From the cell containing the given text, extract its center point as (X, Y) coordinate. 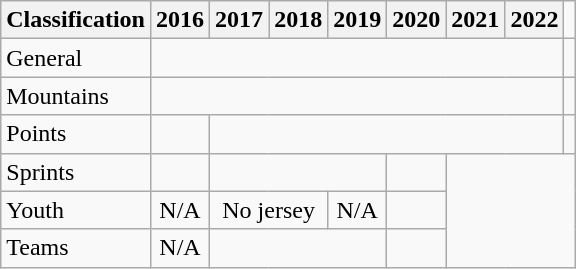
2017 (240, 20)
General (76, 58)
Sprints (76, 172)
2016 (180, 20)
2020 (416, 20)
2021 (476, 20)
2022 (534, 20)
Teams (76, 248)
Youth (76, 210)
Points (76, 134)
Mountains (76, 96)
Classification (76, 20)
2018 (298, 20)
2019 (358, 20)
No jersey (269, 210)
